Determine the [X, Y] coordinate at the center of the cell enclosing the given text.  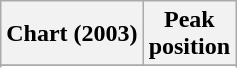
Peakposition [189, 34]
Chart (2003) [72, 34]
